Find where the given text appears and provide that cell's center as [X, Y] coordinate. 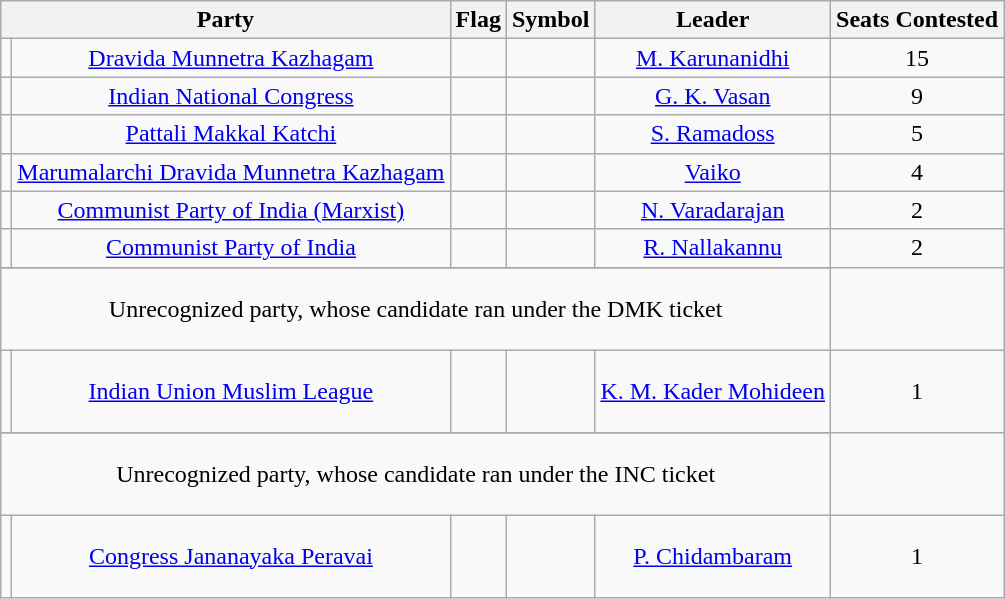
15 [918, 58]
M. Karunanidhi [713, 58]
Leader [713, 20]
S. Ramadoss [713, 134]
G. K. Vasan [713, 96]
4 [918, 172]
Vaiko [713, 172]
Flag [478, 20]
Unrecognized party, whose candidate ran under the DMK ticket [416, 308]
Unrecognized party, whose candidate ran under the INC ticket [416, 473]
Marumalarchi Dravida Munnetra Kazhagam [231, 172]
Indian Union Muslim League [231, 391]
5 [918, 134]
Pattali Makkal Katchi [231, 134]
9 [918, 96]
Party [226, 20]
P. Chidambaram [713, 556]
Congress Jananayaka Peravai [231, 556]
R. Nallakannu [713, 248]
Communist Party of India (Marxist) [231, 210]
Seats Contested [918, 20]
Dravida Munnetra Kazhagam [231, 58]
N. Varadarajan [713, 210]
Symbol [550, 20]
Communist Party of India [231, 248]
K. M. Kader Mohideen [713, 391]
Indian National Congress [231, 96]
